Identify which cell holds the provided text, then report its [X, Y] central coordinate. 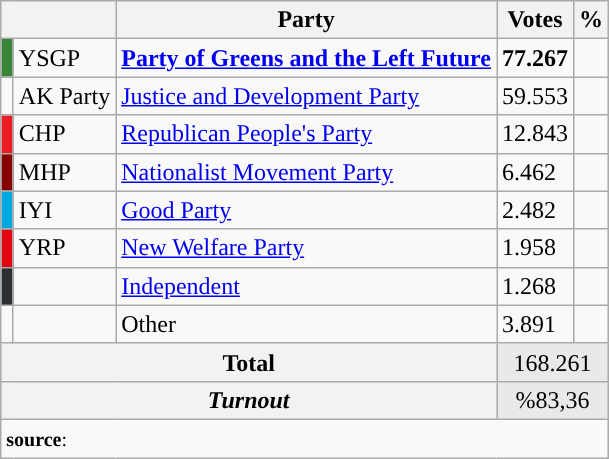
3.891 [534, 324]
source: [305, 438]
Party [306, 20]
New Welfare Party [306, 248]
YRP [64, 248]
12.843 [534, 134]
CHP [64, 134]
Independent [306, 286]
%83,36 [552, 400]
2.482 [534, 210]
Justice and Development Party [306, 96]
77.267 [534, 58]
Other [306, 324]
Nationalist Movement Party [306, 172]
Votes [534, 20]
% [592, 20]
Republican People's Party [306, 134]
Party of Greens and the Left Future [306, 58]
1.268 [534, 286]
Total [249, 362]
6.462 [534, 172]
AK Party [64, 96]
59.553 [534, 96]
YSGP [64, 58]
IYI [64, 210]
MHP [64, 172]
Turnout [249, 400]
168.261 [552, 362]
Good Party [306, 210]
1.958 [534, 248]
